Return the [x, y] coordinate for the center point of the cell that contains the specified text.  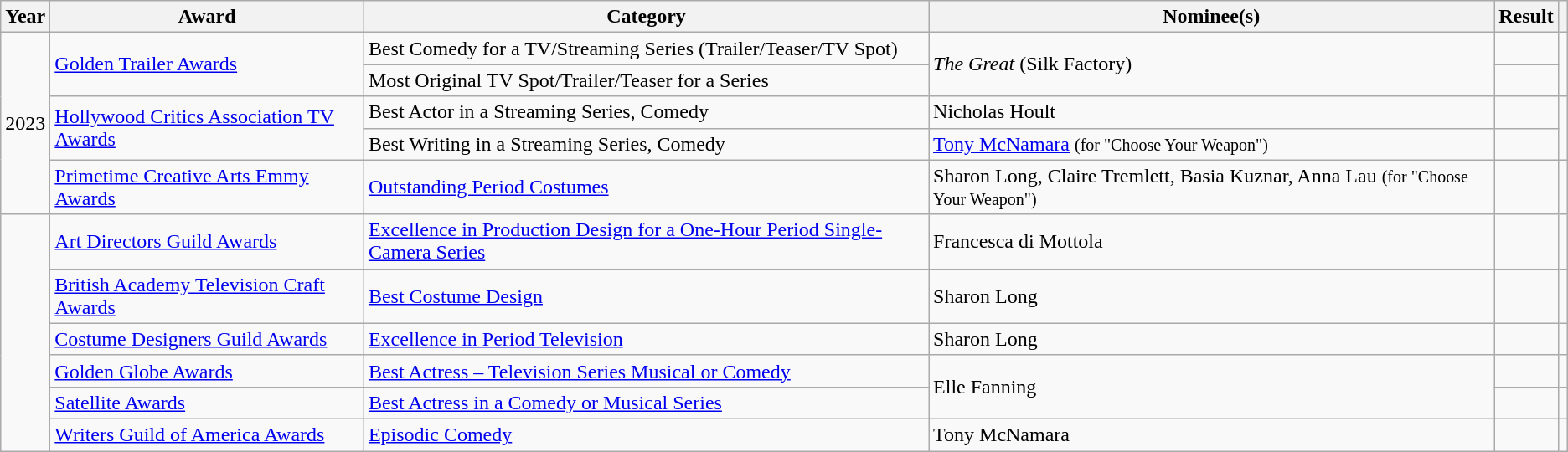
Best Actress – Television Series Musical or Comedy [646, 371]
Francesca di Mottola [1211, 241]
Satellite Awards [208, 403]
2023 [25, 124]
Year [25, 17]
Golden Globe Awards [208, 371]
Nominee(s) [1211, 17]
Best Costume Design [646, 296]
Writers Guild of America Awards [208, 434]
Outstanding Period Costumes [646, 187]
Tony McNamara (for "Choose Your Weapon") [1211, 144]
Hollywood Critics Association TV Awards [208, 128]
British Academy Television Craft Awards [208, 296]
Art Directors Guild Awards [208, 241]
Excellence in Production Design for a One-Hour Period Single-Camera Series [646, 241]
Most Original TV Spot/Trailer/Teaser for a Series [646, 80]
Best Actress in a Comedy or Musical Series [646, 403]
Category [646, 17]
Golden Trailer Awards [208, 64]
Best Actor in a Streaming Series, Comedy [646, 112]
Elle Fanning [1211, 387]
Episodic Comedy [646, 434]
Result [1526, 17]
Sharon Long, Claire Tremlett, Basia Kuznar, Anna Lau (for "Choose Your Weapon") [1211, 187]
Best Comedy for a TV/Streaming Series (Trailer/Teaser/TV Spot) [646, 49]
The Great (Silk Factory) [1211, 64]
Costume Designers Guild Awards [208, 339]
Nicholas Hoult [1211, 112]
Primetime Creative Arts Emmy Awards [208, 187]
Tony McNamara [1211, 434]
Excellence in Period Television [646, 339]
Best Writing in a Streaming Series, Comedy [646, 144]
Award [208, 17]
